Find where the given text appears and provide that cell's center as (X, Y) coordinate. 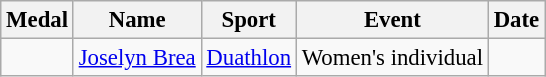
Name (137, 20)
Date (516, 20)
Women's individual (392, 58)
Joselyn Brea (137, 58)
Medal (38, 20)
Duathlon (248, 58)
Event (392, 20)
Sport (248, 20)
